Scan for the cell matching the given text and deliver its (X, Y) coordinate at center. 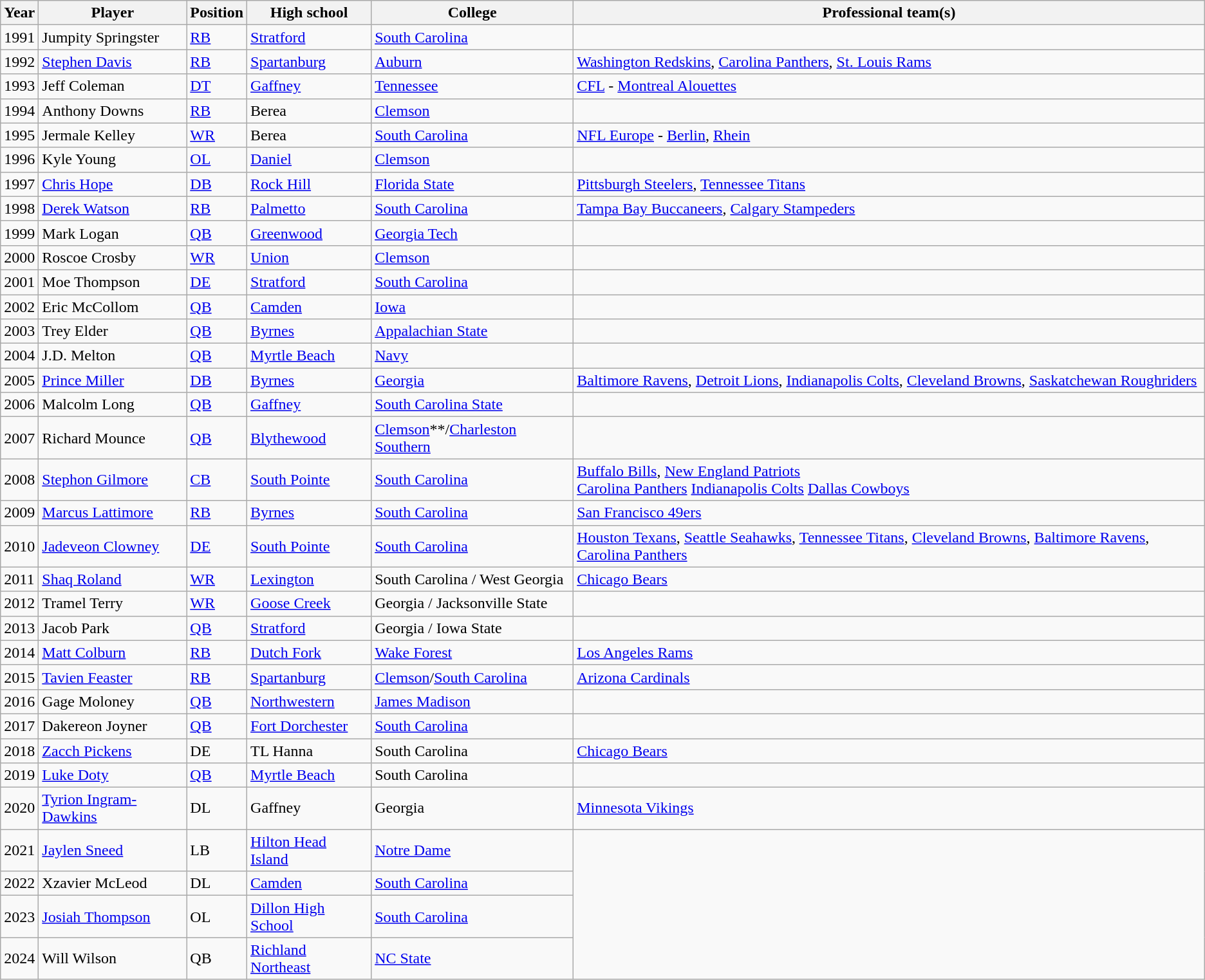
Pittsburgh Steelers, Tennessee Titans (890, 184)
Houston Texans, Seattle Seahawks, Tennessee Titans, Cleveland Browns, Baltimore Ravens, Carolina Panthers (890, 546)
Washington Redskins, Carolina Panthers, St. Louis Rams (890, 62)
2008 (19, 480)
2011 (19, 579)
CFL - Montreal Alouettes (890, 86)
Jumpity Springster (113, 37)
High school (309, 13)
Marcus Lattimore (113, 513)
Clemson/South Carolina (472, 677)
2000 (19, 257)
2021 (19, 851)
2005 (19, 380)
2015 (19, 677)
Professional team(s) (890, 13)
1992 (19, 62)
Iowa (472, 307)
J.D. Melton (113, 356)
LB (217, 851)
2001 (19, 282)
South Carolina / West Georgia (472, 579)
Prince Miller (113, 380)
Richard Mounce (113, 438)
Georgia / Iowa State (472, 628)
1994 (19, 111)
Rock Hill (309, 184)
Chris Hope (113, 184)
Greenwood (309, 233)
Auburn (472, 62)
Arizona Cardinals (890, 677)
Notre Dame (472, 851)
Xzavier McLeod (113, 883)
1993 (19, 86)
1998 (19, 208)
2022 (19, 883)
Tampa Bay Buccaneers, Calgary Stampeders (890, 208)
Roscoe Crosby (113, 257)
NFL Europe - Berlin, Rhein (890, 135)
Position (217, 13)
Palmetto (309, 208)
Dillon High School (309, 916)
2016 (19, 701)
Jaylen Sneed (113, 851)
Los Angeles Rams (890, 652)
Gage Moloney (113, 701)
Jermale Kelley (113, 135)
Dakereon Joyner (113, 726)
Trey Elder (113, 331)
NC State (472, 959)
1995 (19, 135)
Kyle Young (113, 160)
Tennessee (472, 86)
2023 (19, 916)
Jacob Park (113, 628)
DT (217, 86)
Tyrion Ingram-Dawkins (113, 808)
2024 (19, 959)
Hilton Head Island (309, 851)
Richland Northeast (309, 959)
TL Hanna (309, 751)
Tavien Feaster (113, 677)
2004 (19, 356)
Derek Watson (113, 208)
Josiah Thompson (113, 916)
2010 (19, 546)
Eric McCollom (113, 307)
Moe Thompson (113, 282)
James Madison (472, 701)
Fort Dorchester (309, 726)
2002 (19, 307)
Daniel (309, 160)
Minnesota Vikings (890, 808)
Union (309, 257)
Matt Colburn (113, 652)
1991 (19, 37)
Appalachian State (472, 331)
2006 (19, 405)
Dutch Fork (309, 652)
Florida State (472, 184)
Shaq Roland (113, 579)
Clemson**/Charleston Southern (472, 438)
2009 (19, 513)
1996 (19, 160)
Stephon Gilmore (113, 480)
2020 (19, 808)
Northwestern (309, 701)
Jadeveon Clowney (113, 546)
San Francisco 49ers (890, 513)
Mark Logan (113, 233)
Luke Doty (113, 775)
Lexington (309, 579)
1997 (19, 184)
2012 (19, 604)
Jeff Coleman (113, 86)
Navy (472, 356)
Player (113, 13)
2014 (19, 652)
Blythewood (309, 438)
Baltimore Ravens, Detroit Lions, Indianapolis Colts, Cleveland Browns, Saskatchewan Roughriders (890, 380)
CB (217, 480)
Buffalo Bills, New England PatriotsCarolina Panthers Indianapolis Colts Dallas Cowboys (890, 480)
2019 (19, 775)
Georgia Tech (472, 233)
Wake Forest (472, 652)
2003 (19, 331)
Goose Creek (309, 604)
Tramel Terry (113, 604)
2017 (19, 726)
2007 (19, 438)
Georgia / Jacksonville State (472, 604)
Zacch Pickens (113, 751)
2013 (19, 628)
Anthony Downs (113, 111)
Year (19, 13)
Stephen Davis (113, 62)
College (472, 13)
1999 (19, 233)
Will Wilson (113, 959)
2018 (19, 751)
Malcolm Long (113, 405)
South Carolina State (472, 405)
